Return (X, Y) of the center of cell containing provided text 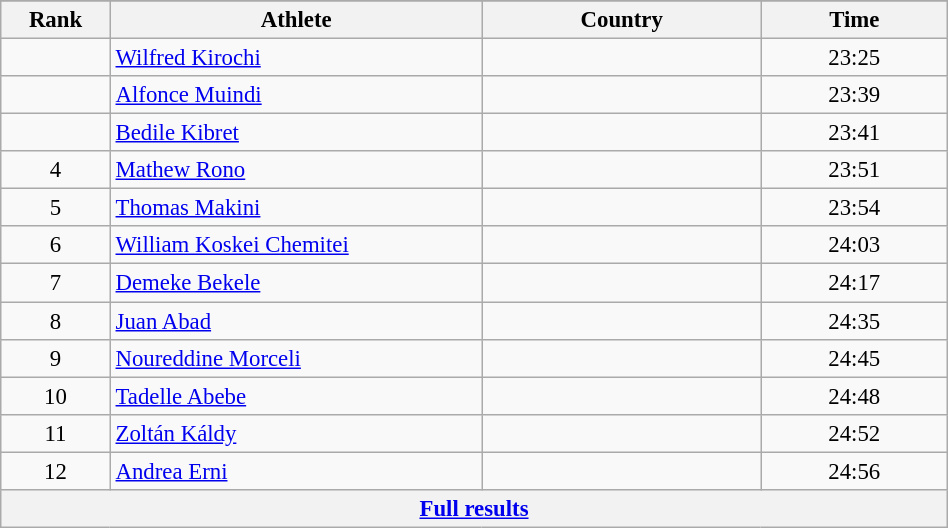
Thomas Makini (296, 208)
Wilfred Kirochi (296, 58)
Time (854, 20)
Athlete (296, 20)
Demeke Bekele (296, 283)
23:54 (854, 208)
23:25 (854, 58)
7 (56, 283)
24:52 (854, 433)
4 (56, 170)
Andrea Erni (296, 471)
24:56 (854, 471)
William Koskei Chemitei (296, 245)
Country (622, 20)
11 (56, 433)
Full results (474, 509)
9 (56, 358)
24:17 (854, 283)
24:03 (854, 245)
24:45 (854, 358)
5 (56, 208)
23:51 (854, 170)
Noureddine Morceli (296, 358)
Alfonce Muindi (296, 95)
24:35 (854, 321)
Tadelle Abebe (296, 396)
Rank (56, 20)
Mathew Rono (296, 170)
23:39 (854, 95)
10 (56, 396)
8 (56, 321)
12 (56, 471)
24:48 (854, 396)
Bedile Kibret (296, 133)
Zoltán Káldy (296, 433)
Juan Abad (296, 321)
23:41 (854, 133)
6 (56, 245)
